Search for the cell housing the specified text and yield its [x, y] center coordinate. 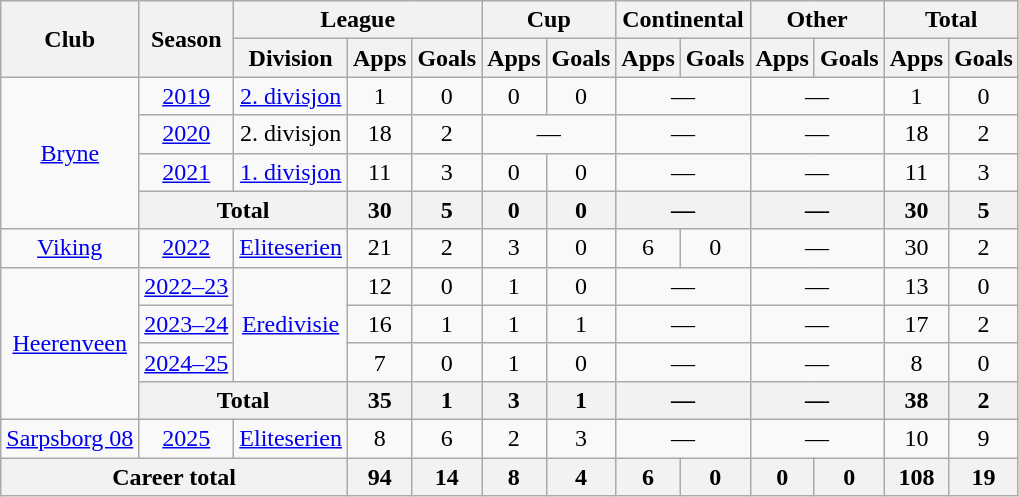
Eredivisie [291, 324]
35 [379, 400]
Sarpsborg 08 [70, 438]
2022 [186, 248]
9 [984, 438]
2020 [186, 134]
16 [379, 324]
Career total [174, 477]
12 [379, 286]
2021 [186, 172]
94 [379, 477]
Season [186, 39]
Bryne [70, 153]
4 [581, 477]
Cup [549, 20]
2022–23 [186, 286]
League [358, 20]
Club [70, 39]
38 [916, 400]
Division [291, 58]
21 [379, 248]
2019 [186, 96]
Heerenveen [70, 343]
Other [817, 20]
Viking [70, 248]
2024–25 [186, 362]
13 [916, 286]
1. divisjon [291, 172]
7 [379, 362]
17 [916, 324]
108 [916, 477]
14 [447, 477]
10 [916, 438]
2025 [186, 438]
19 [984, 477]
2023–24 [186, 324]
Continental [683, 20]
